Output the [X, Y] coordinate of the center of the cell containing the given text.  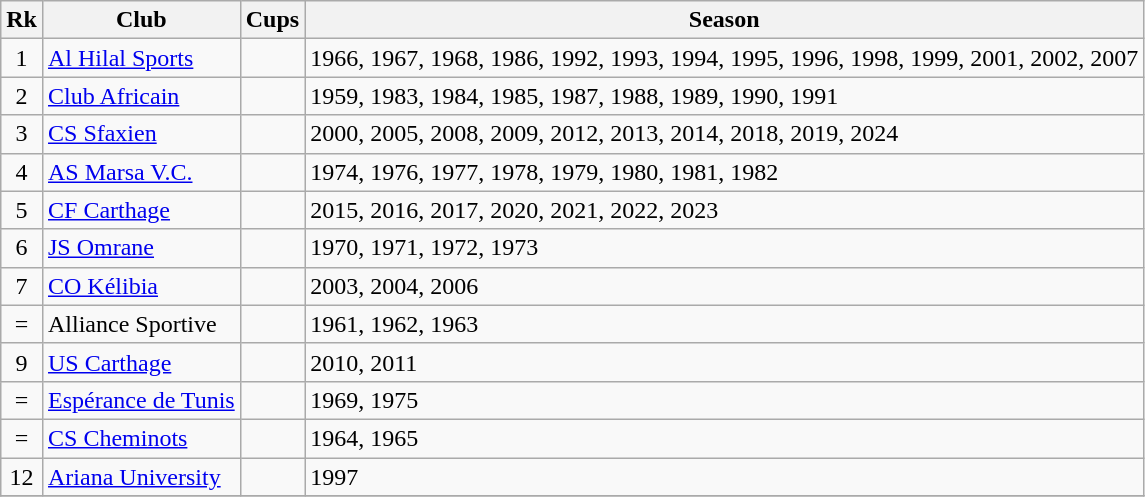
Season [724, 20]
Rk [22, 20]
AS Marsa V.C. [141, 172]
CS Cheminots [141, 438]
2015, 2016, 2017, 2020, 2021, 2022, 2023 [724, 210]
5 [22, 210]
1970, 1971, 1972, 1973 [724, 248]
CS Sfaxien [141, 134]
1969, 1975 [724, 400]
1974, 1976, 1977, 1978, 1979, 1980, 1981, 1982 [724, 172]
2 [22, 96]
3 [22, 134]
Alliance Sportive [141, 324]
1997 [724, 477]
1966, 1967, 1968, 1986, 1992, 1993, 1994, 1995, 1996, 1998, 1999, 2001, 2002, 2007 [724, 58]
Cups [272, 20]
US Carthage [141, 362]
Club Africain [141, 96]
4 [22, 172]
7 [22, 286]
Club [141, 20]
12 [22, 477]
2003, 2004, 2006 [724, 286]
2000, 2005, 2008, 2009, 2012, 2013, 2014, 2018, 2019, 2024 [724, 134]
Ariana University [141, 477]
1 [22, 58]
CF Carthage [141, 210]
2010, 2011 [724, 362]
9 [22, 362]
Al Hilal Sports [141, 58]
1961, 1962, 1963 [724, 324]
JS Omrane [141, 248]
1959, 1983, 1984, 1985, 1987, 1988, 1989, 1990, 1991 [724, 96]
Espérance de Tunis [141, 400]
CO Kélibia [141, 286]
6 [22, 248]
1964, 1965 [724, 438]
